Detect which cell encompasses the target text, then output its [X, Y] center coordinate. 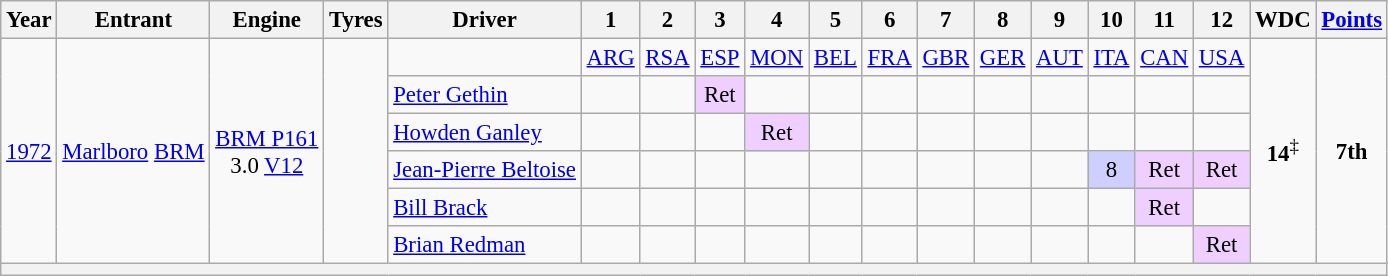
GER [1003, 58]
BRM P161 3.0 V12 [267, 152]
BEL [836, 58]
Bill Brack [484, 208]
1972 [29, 152]
1 [610, 20]
Brian Redman [484, 245]
ITA [1112, 58]
Driver [484, 20]
Points [1352, 20]
Tyres [356, 20]
12 [1222, 20]
MON [777, 58]
5 [836, 20]
ESP [720, 58]
Marlboro BRM [134, 152]
Howden Ganley [484, 133]
9 [1060, 20]
Entrant [134, 20]
7 [946, 20]
USA [1222, 58]
WDC [1283, 20]
Peter Gethin [484, 95]
RSA [668, 58]
11 [1164, 20]
ARG [610, 58]
GBR [946, 58]
6 [890, 20]
Jean-Pierre Beltoise [484, 170]
CAN [1164, 58]
3 [720, 20]
10 [1112, 20]
2 [668, 20]
Year [29, 20]
7th [1352, 152]
14‡ [1283, 152]
AUT [1060, 58]
FRA [890, 58]
Engine [267, 20]
4 [777, 20]
